Return the [x, y] coordinate for the center point of the cell that contains the specified text.  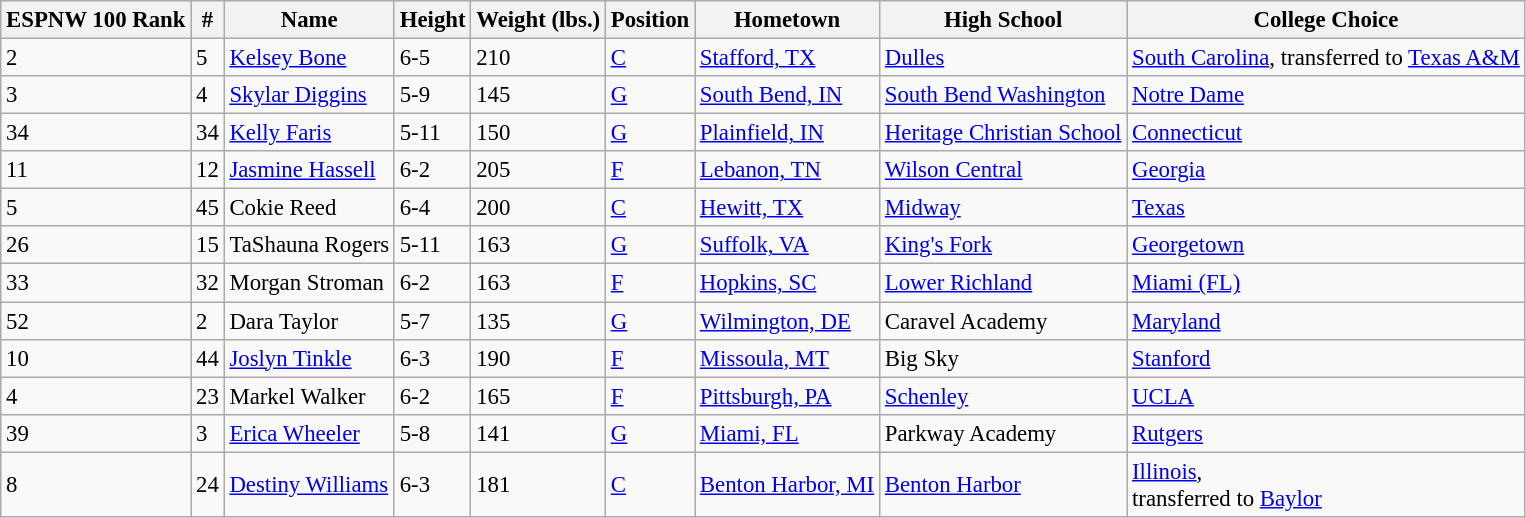
Benton Harbor, MI [788, 484]
Notre Dame [1326, 95]
Texas [1326, 208]
39 [96, 433]
33 [96, 283]
Skylar Diggins [309, 95]
King's Fork [1004, 245]
Erica Wheeler [309, 433]
Cokie Reed [309, 208]
Midway [1004, 208]
Dara Taylor [309, 321]
Lower Richland [1004, 283]
Heritage Christian School [1004, 133]
Joslyn Tinkle [309, 358]
Lebanon, TN [788, 170]
15 [208, 245]
8 [96, 484]
Position [650, 20]
Weight (lbs.) [538, 20]
135 [538, 321]
Name [309, 20]
11 [96, 170]
52 [96, 321]
Plainfield, IN [788, 133]
TaShauna Rogers [309, 245]
Miami, FL [788, 433]
Hometown [788, 20]
12 [208, 170]
Georgia [1326, 170]
Miami (FL) [1326, 283]
# [208, 20]
Dulles [1004, 58]
5-9 [432, 95]
Destiny Williams [309, 484]
Big Sky [1004, 358]
Stanford [1326, 358]
Maryland [1326, 321]
Kelsey Bone [309, 58]
165 [538, 396]
Morgan Stroman [309, 283]
150 [538, 133]
32 [208, 283]
ESPNW 100 Rank [96, 20]
6-4 [432, 208]
Height [432, 20]
6-5 [432, 58]
Wilson Central [1004, 170]
Schenley [1004, 396]
Connecticut [1326, 133]
South Carolina, transferred to Texas A&M [1326, 58]
Hewitt, TX [788, 208]
Missoula, MT [788, 358]
5-7 [432, 321]
205 [538, 170]
UCLA [1326, 396]
Rutgers [1326, 433]
Stafford, TX [788, 58]
10 [96, 358]
200 [538, 208]
181 [538, 484]
Suffolk, VA [788, 245]
College Choice [1326, 20]
Parkway Academy [1004, 433]
Jasmine Hassell [309, 170]
23 [208, 396]
26 [96, 245]
24 [208, 484]
5-8 [432, 433]
190 [538, 358]
Hopkins, SC [788, 283]
Benton Harbor [1004, 484]
210 [538, 58]
Caravel Academy [1004, 321]
141 [538, 433]
45 [208, 208]
Kelly Faris [309, 133]
44 [208, 358]
South Bend, IN [788, 95]
Markel Walker [309, 396]
Wilmington, DE [788, 321]
South Bend Washington [1004, 95]
Georgetown [1326, 245]
High School [1004, 20]
Pittsburgh, PA [788, 396]
145 [538, 95]
Illinois,transferred to Baylor [1326, 484]
